Provide the (X, Y) coordinate of the cell's center where the given text is located.  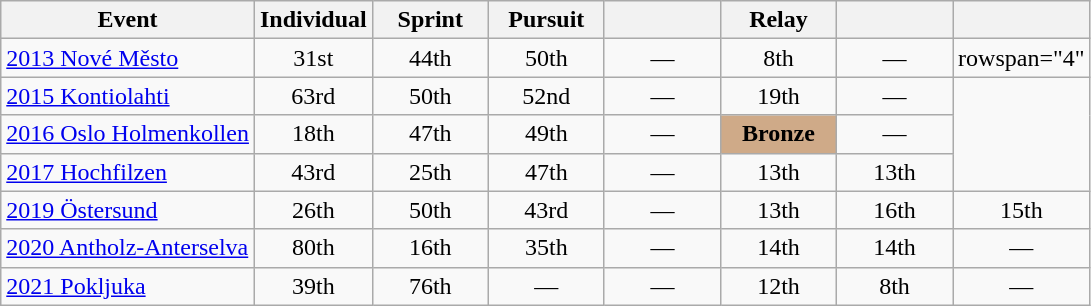
Event (128, 20)
Bronze (778, 134)
rowspan="4" (1022, 58)
12th (778, 286)
80th (313, 248)
2017 Hochfilzen (128, 172)
2016 Oslo Holmenkollen (128, 134)
44th (430, 58)
63rd (313, 96)
Sprint (430, 20)
49th (546, 134)
Individual (313, 20)
2015 Kontiolahti (128, 96)
2020 Antholz-Anterselva (128, 248)
19th (778, 96)
76th (430, 286)
2021 Pokljuka (128, 286)
26th (313, 210)
2019 Östersund (128, 210)
39th (313, 286)
Relay (778, 20)
52nd (546, 96)
35th (546, 248)
31st (313, 58)
18th (313, 134)
25th (430, 172)
2013 Nové Město (128, 58)
15th (1022, 210)
Pursuit (546, 20)
